Extract the (x, y) coordinate from the center of the cell holding the provided text.  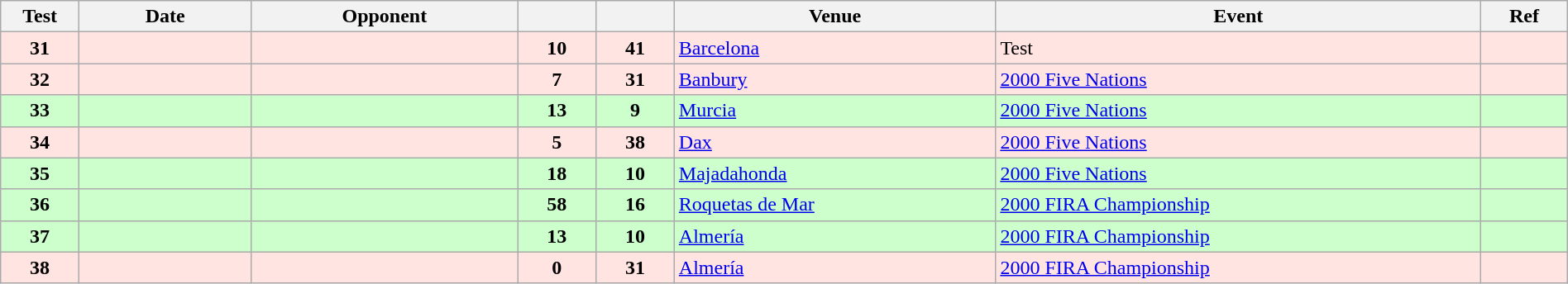
35 (40, 173)
41 (635, 48)
Dax (835, 142)
Majadahonda (835, 173)
Banbury (835, 79)
33 (40, 111)
36 (40, 205)
0 (557, 267)
58 (557, 205)
Venue (835, 17)
9 (635, 111)
Murcia (835, 111)
16 (635, 205)
Event (1239, 17)
32 (40, 79)
34 (40, 142)
5 (557, 142)
18 (557, 173)
37 (40, 236)
Roquetas de Mar (835, 205)
7 (557, 79)
Ref (1524, 17)
Barcelona (835, 48)
Opponent (385, 17)
Date (165, 17)
